Find where the given text appears and provide that cell's center as (X, Y) coordinate. 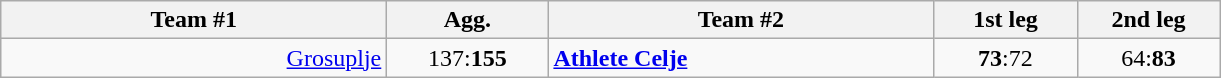
Team #1 (194, 20)
73:72 (1006, 58)
Agg. (468, 20)
64:83 (1148, 58)
Team #2 (741, 20)
2nd leg (1148, 20)
1st leg (1006, 20)
Grosuplje (194, 58)
137:155 (468, 58)
Athlete Celje (741, 58)
